Capture the cell that displays the provided text and extract its (x, y) central coordinate. 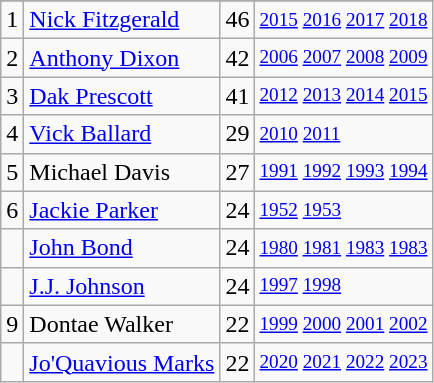
1997 1998 (344, 286)
3 (12, 96)
1999 2000 2001 2002 (344, 324)
2015 2016 2017 2018 (344, 20)
6 (12, 210)
Jackie Parker (122, 210)
29 (238, 134)
John Bond (122, 248)
5 (12, 172)
J.J. Johnson (122, 286)
46 (238, 20)
27 (238, 172)
Michael Davis (122, 172)
Nick Fitzgerald (122, 20)
2010 2011 (344, 134)
Dak Prescott (122, 96)
2012 2013 2014 2015 (344, 96)
Anthony Dixon (122, 58)
1980 1981 1983 1983 (344, 248)
42 (238, 58)
Vick Ballard (122, 134)
41 (238, 96)
2006 2007 2008 2009 (344, 58)
Dontae Walker (122, 324)
4 (12, 134)
1991 1992 1993 1994 (344, 172)
1 (12, 20)
9 (12, 324)
2020 2021 2022 2023 (344, 362)
2 (12, 58)
1952 1953 (344, 210)
Jo'Quavious Marks (122, 362)
